Locate the cell with the specified text and output its (X, Y) center coordinate. 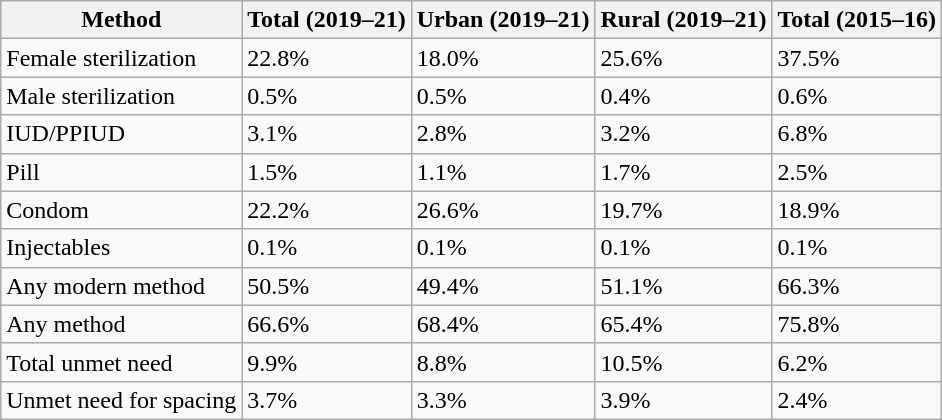
1.1% (503, 172)
Condom (122, 210)
18.9% (857, 210)
2.8% (503, 134)
3.7% (327, 400)
1.5% (327, 172)
65.4% (684, 324)
Method (122, 20)
68.4% (503, 324)
66.3% (857, 286)
26.6% (503, 210)
25.6% (684, 58)
3.1% (327, 134)
0.6% (857, 96)
Total (2015–16) (857, 20)
9.9% (327, 362)
Injectables (122, 248)
3.3% (503, 400)
Total (2019–21) (327, 20)
50.5% (327, 286)
Pill (122, 172)
75.8% (857, 324)
Rural (2019–21) (684, 20)
10.5% (684, 362)
Any modern method (122, 286)
18.0% (503, 58)
2.5% (857, 172)
8.8% (503, 362)
22.8% (327, 58)
Total unmet need (122, 362)
49.4% (503, 286)
3.2% (684, 134)
Female sterilization (122, 58)
66.6% (327, 324)
51.1% (684, 286)
Any method (122, 324)
1.7% (684, 172)
3.9% (684, 400)
37.5% (857, 58)
0.4% (684, 96)
6.8% (857, 134)
IUD/PPIUD (122, 134)
2.4% (857, 400)
Urban (2019–21) (503, 20)
22.2% (327, 210)
6.2% (857, 362)
19.7% (684, 210)
Male sterilization (122, 96)
Unmet need for spacing (122, 400)
